For the text-containing cell, return its midpoint in (x, y) coordinate format. 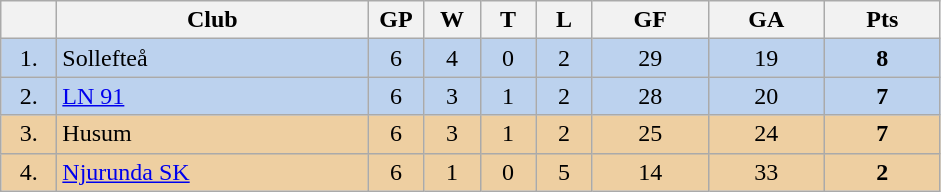
Njurunda SK (212, 172)
24 (766, 134)
Club (212, 20)
4 (452, 58)
L (564, 20)
5 (564, 172)
2. (29, 96)
W (452, 20)
Husum (212, 134)
Sollefteå (212, 58)
GP (396, 20)
T (508, 20)
33 (766, 172)
19 (766, 58)
4. (29, 172)
GF (650, 20)
GA (766, 20)
8 (882, 58)
1. (29, 58)
Pts (882, 20)
28 (650, 96)
LN 91 (212, 96)
20 (766, 96)
14 (650, 172)
25 (650, 134)
3. (29, 134)
29 (650, 58)
